Output the (X, Y) coordinate of the center of the cell containing the given text.  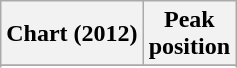
Chart (2012) (72, 34)
Peakposition (189, 34)
